Return (X, Y) of the center of cell containing provided text 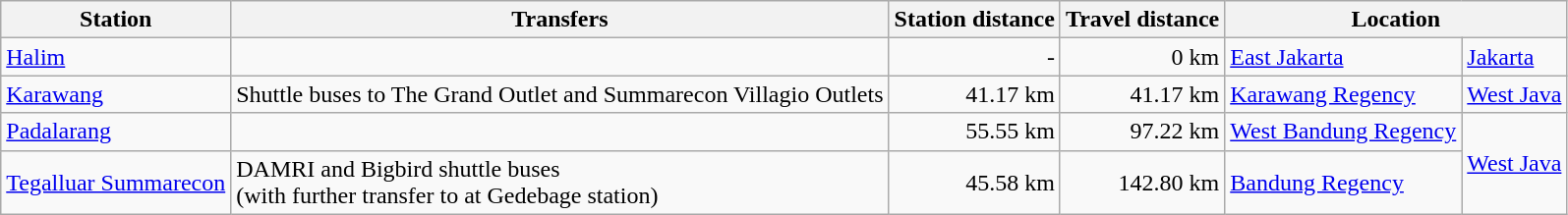
- (974, 57)
97.22 km (1142, 132)
Padalarang (116, 132)
Bandung Regency (1343, 183)
0 km (1142, 57)
Karawang Regency (1343, 94)
Halim (116, 57)
Shuttle buses to The Grand Outlet and Summarecon Villagio Outlets (560, 94)
142.80 km (1142, 183)
45.58 km (974, 183)
Tegalluar Summarecon (116, 183)
Karawang (116, 94)
Station (116, 20)
Location (1396, 20)
DAMRI and Bigbird shuttle buses(with further transfer to at Gedebage station) (560, 183)
East Jakarta (1343, 57)
Transfers (560, 20)
55.55 km (974, 132)
West Bandung Regency (1343, 132)
Travel distance (1142, 20)
Jakarta (1514, 57)
Station distance (974, 20)
